Output the [X, Y] coordinate of the center of the cell containing the given text.  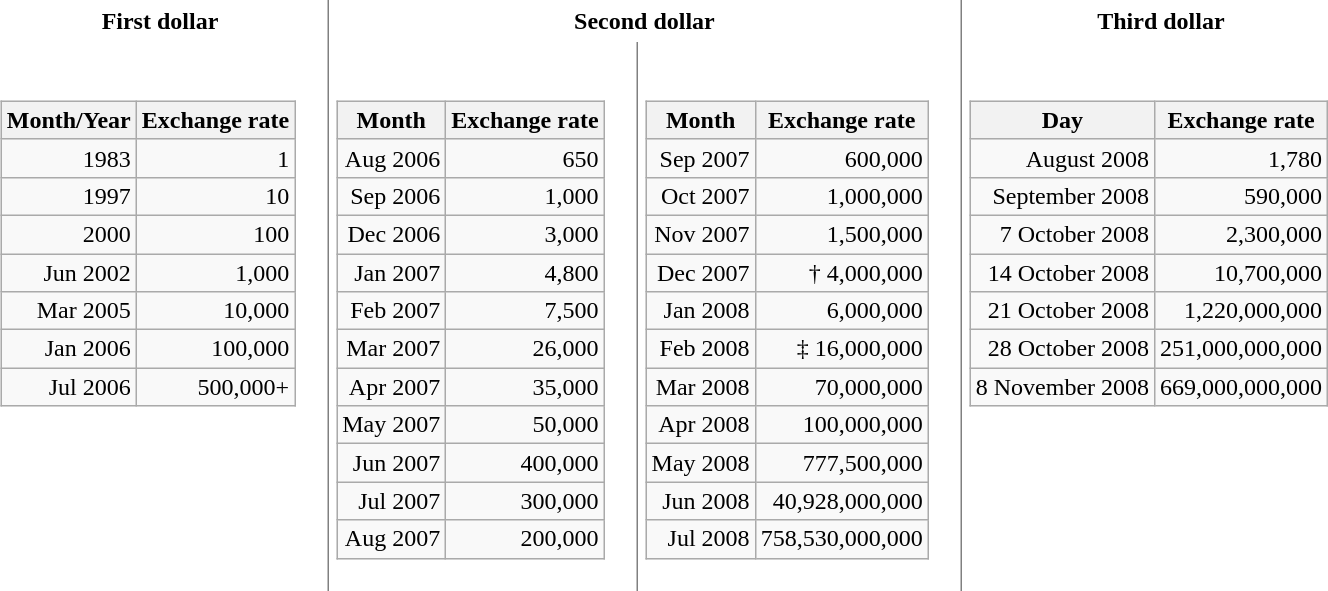
35,000 [525, 387]
2,300,000 [1242, 234]
Mar 2007 [392, 349]
Dec 2007 [700, 273]
September 2008 [1062, 196]
758,530,000,000 [842, 539]
Mar 2005 [68, 311]
Jul 2007 [392, 501]
Oct 2007 [700, 196]
100,000 [215, 349]
Jul 2006 [68, 387]
Second dollar [645, 21]
1,780 [1242, 158]
500,000+ [215, 387]
Aug 2007 [392, 539]
1,220,000,000 [1242, 311]
200,000 [525, 539]
7 October 2008 [1062, 234]
1,000,000 [842, 196]
1 [215, 158]
1983 [68, 158]
Jun 2008 [700, 501]
10 [215, 196]
6,000,000 [842, 311]
100 [215, 234]
251,000,000,000 [1242, 349]
Jun 2002 [68, 273]
Feb 2008 [700, 349]
Jan 2008 [700, 311]
40,928,000,000 [842, 501]
May 2008 [700, 463]
1997 [68, 196]
1,500,000 [842, 234]
400,000 [525, 463]
Apr 2008 [700, 425]
10,000 [215, 311]
Sep 2007 [700, 158]
August 2008 [1062, 158]
Aug 2006 [392, 158]
May 2007 [392, 425]
Jul 2008 [700, 539]
Sep 2006 [392, 196]
‡ 16,000,000 [842, 349]
650 [525, 158]
Nov 2007 [700, 234]
26,000 [525, 349]
10,700,000 [1242, 273]
669,000,000,000 [1242, 387]
100,000,000 [842, 425]
70,000,000 [842, 387]
2000 [68, 234]
Dec 2006 [392, 234]
7,500 [525, 311]
Jan 2006 [68, 349]
600,000 [842, 158]
† 4,000,000 [842, 273]
50,000 [525, 425]
21 October 2008 [1062, 311]
590,000 [1242, 196]
8 November 2008 [1062, 387]
28 October 2008 [1062, 349]
Day [1062, 120]
14 October 2008 [1062, 273]
3,000 [525, 234]
Mar 2008 [700, 387]
Jun 2007 [392, 463]
300,000 [525, 501]
Apr 2007 [392, 387]
4,800 [525, 273]
Feb 2007 [392, 311]
Month/Year [68, 120]
Jan 2007 [392, 273]
777,500,000 [842, 463]
